For the text-containing cell, return its midpoint in (x, y) coordinate format. 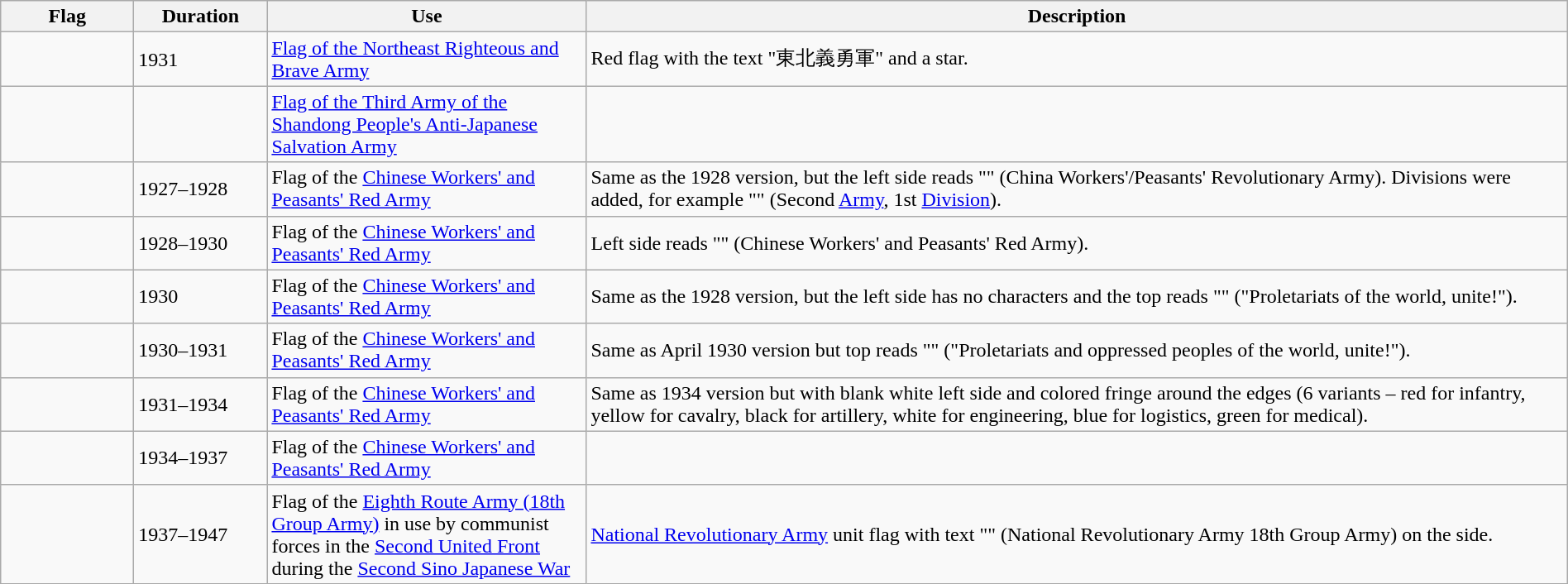
Same as April 1930 version but top reads "" ("Proletariats and oppressed peoples of the world, unite!"). (1077, 351)
Duration (200, 17)
Red flag with the text "東北義勇軍" and a star. (1077, 60)
1930–1931 (200, 351)
Same as the 1928 version, but the left side has no characters and the top reads "" ("Proletariats of the world, unite!"). (1077, 296)
1931–1934 (200, 404)
1927–1928 (200, 189)
Left side reads "" (Chinese Workers' and Peasants' Red Army). (1077, 243)
Description (1077, 17)
Use (427, 17)
1928–1930 (200, 243)
Flag of the Northeast Righteous and Brave Army (427, 60)
1937–1947 (200, 534)
Flag of the Eighth Route Army (18th Group Army) in use by communist forces in the Second United Front during the Second Sino Japanese War (427, 534)
1934–1937 (200, 458)
Flag of the Third Army of the Shandong People's Anti-Japanese Salvation Army (427, 124)
1930 (200, 296)
Flag (68, 17)
National Revolutionary Army unit flag with text "" (National Revolutionary Army 18th Group Army) on the side. (1077, 534)
1931 (200, 60)
